Pinpoint the cell where the given text exists, returning its (x, y) midpoint coordinate. 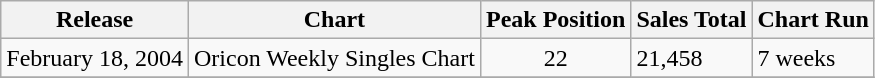
Chart Run (813, 20)
Oricon Weekly Singles Chart (334, 58)
22 (555, 58)
Sales Total (692, 20)
Chart (334, 20)
21,458 (692, 58)
Peak Position (555, 20)
7 weeks (813, 58)
February 18, 2004 (95, 58)
Release (95, 20)
